Find where the given text appears and provide that cell's center as [X, Y] coordinate. 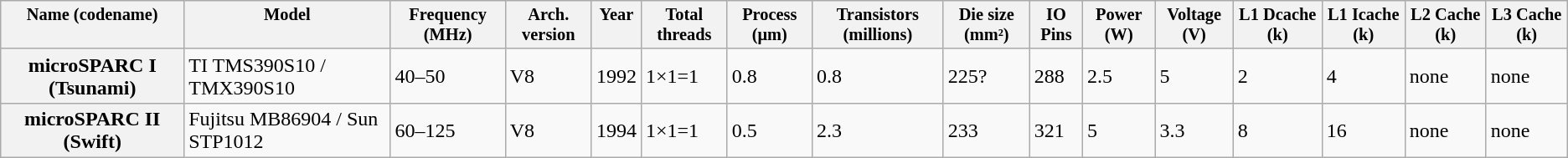
1994 [616, 130]
4 [1364, 75]
8 [1277, 130]
Die size (mm²) [987, 25]
288 [1055, 75]
225? [987, 75]
TI TMS390S10 / TMX390S10 [287, 75]
233 [987, 130]
Transistors (millions) [878, 25]
2.5 [1119, 75]
1992 [616, 75]
16 [1364, 130]
Fujitsu MB86904 / Sun STP1012 [287, 130]
Frequency (MHz) [447, 25]
2 [1277, 75]
Power (W) [1119, 25]
microSPARC II (Swift) [92, 130]
L2 Cache (k) [1446, 25]
2.3 [878, 130]
Year [616, 25]
321 [1055, 130]
3.3 [1194, 130]
L3 Cache (k) [1526, 25]
Process (μm) [769, 25]
microSPARC I (Tsunami) [92, 75]
40–50 [447, 75]
Name (codename) [92, 25]
L1 Dcache (k) [1277, 25]
Arch. version [548, 25]
Voltage (V) [1194, 25]
Model [287, 25]
Total threads [683, 25]
IO Pins [1055, 25]
L1 Icache (k) [1364, 25]
0.5 [769, 130]
60–125 [447, 130]
